Capture the cell that displays the provided text and extract its [x, y] central coordinate. 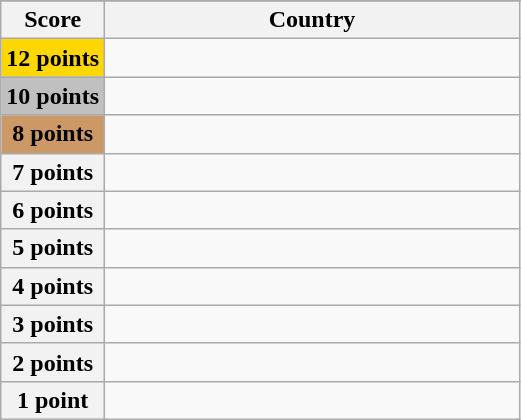
4 points [53, 286]
12 points [53, 58]
5 points [53, 248]
1 point [53, 400]
2 points [53, 362]
3 points [53, 324]
Country [312, 20]
10 points [53, 96]
6 points [53, 210]
7 points [53, 172]
8 points [53, 134]
Score [53, 20]
